Capture the cell that displays the provided text and extract its [X, Y] central coordinate. 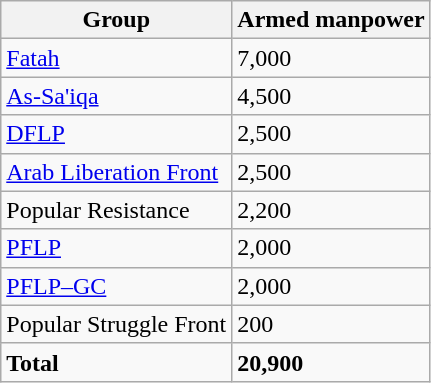
DFLP [116, 134]
4,500 [331, 96]
As-Sa'iqa [116, 96]
Fatah [116, 58]
2,200 [331, 210]
200 [331, 324]
20,900 [331, 362]
Armed manpower [331, 20]
PFLP [116, 248]
Group [116, 20]
Popular Struggle Front [116, 324]
PFLP–GC [116, 286]
Total [116, 362]
Arab Liberation Front [116, 172]
7,000 [331, 58]
Popular Resistance [116, 210]
